Pinpoint the cell where the given text exists, returning its (x, y) midpoint coordinate. 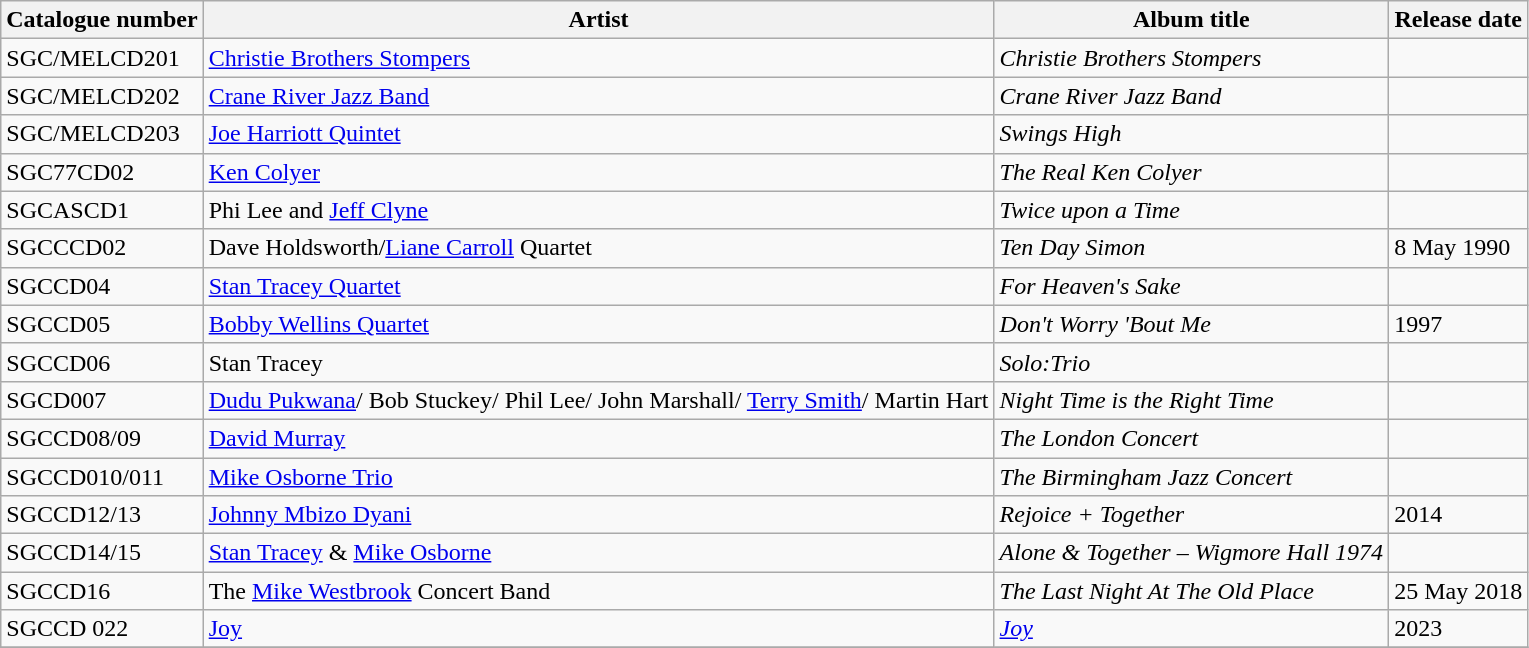
SGCCD08/09 (102, 438)
The London Concert (1192, 438)
Stan Tracey (598, 362)
SGCCD010/011 (102, 477)
Artist (598, 20)
SGCCD06 (102, 362)
Ten Day Simon (1192, 248)
The Birmingham Jazz Concert (1192, 477)
2023 (1458, 629)
Album title (1192, 20)
Ken Colyer (598, 172)
For Heaven's Sake (1192, 286)
SGCCCD02 (102, 248)
Twice upon a Time (1192, 210)
SGCCD04 (102, 286)
Joe Harriott Quintet (598, 134)
Stan Tracey Quartet (598, 286)
Catalogue number (102, 20)
SGC77CD02 (102, 172)
8 May 1990 (1458, 248)
Night Time is the Right Time (1192, 400)
2014 (1458, 515)
The Real Ken Colyer (1192, 172)
SGCD007 (102, 400)
Phi Lee and Jeff Clyne (598, 210)
Release date (1458, 20)
Dudu Pukwana/ Bob Stuckey/ Phil Lee/ John Marshall/ Terry Smith/ Martin Hart (598, 400)
Mike Osborne Trio (598, 477)
Rejoice + Together (1192, 515)
The Last Night At The Old Place (1192, 591)
SGCCD05 (102, 324)
Don't Worry 'Bout Me (1192, 324)
Solo:Trio (1192, 362)
Stan Tracey & Mike Osborne (598, 553)
The Mike Westbrook Concert Band (598, 591)
Bobby Wellins Quartet (598, 324)
David Murray (598, 438)
Johnny Mbizo Dyani (598, 515)
SGC/MELCD203 (102, 134)
25 May 2018 (1458, 591)
SGCCD12/13 (102, 515)
SGC/MELCD201 (102, 58)
Dave Holdsworth/Liane Carroll Quartet (598, 248)
Alone & Together – Wigmore Hall 1974 (1192, 553)
SGCASCD1 (102, 210)
Swings High (1192, 134)
1997 (1458, 324)
SGCCD16 (102, 591)
SGCCD 022 (102, 629)
SGCCD14/15 (102, 553)
SGC/MELCD202 (102, 96)
